For the text-containing cell, return its midpoint in (X, Y) coordinate format. 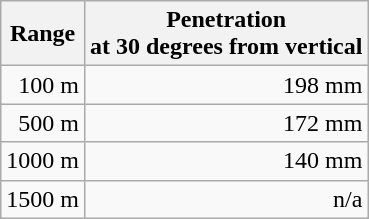
Penetration at 30 degrees from vertical (226, 34)
198 mm (226, 85)
500 m (43, 123)
n/a (226, 199)
1500 m (43, 199)
Range (43, 34)
100 m (43, 85)
140 mm (226, 161)
172 mm (226, 123)
1000 m (43, 161)
